Locate the cell with the specified text and output its [X, Y] center coordinate. 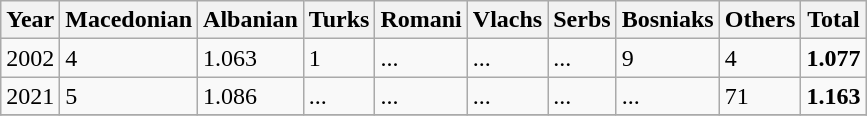
Macedonian [129, 20]
2002 [30, 58]
2021 [30, 96]
Total [834, 20]
Vlachs [507, 20]
Year [30, 20]
9 [668, 58]
Serbs [582, 20]
Others [760, 20]
71 [760, 96]
Romani [421, 20]
1.086 [251, 96]
1.163 [834, 96]
1.077 [834, 58]
5 [129, 96]
Bosniaks [668, 20]
Albanian [251, 20]
Turks [339, 20]
1 [339, 58]
1.063 [251, 58]
